Provide the (X, Y) coordinate of the cell's center where the given text is located.  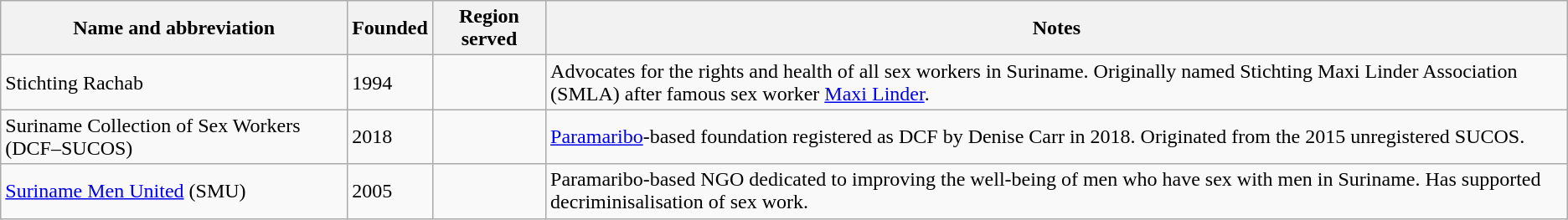
2005 (390, 191)
Paramaribo-based NGO dedicated to improving the well-being of men who have sex with men in Suriname. Has supported decriminisalisation of sex work. (1057, 191)
Stichting Rachab (174, 82)
1994 (390, 82)
Name and abbreviation (174, 28)
Paramaribo-based foundation registered as DCF by Denise Carr in 2018. Originated from the 2015 unregistered SUCOS. (1057, 137)
Region served (489, 28)
2018 (390, 137)
Founded (390, 28)
Suriname Collection of Sex Workers (DCF–SUCOS) (174, 137)
Suriname Men United (SMU) (174, 191)
Notes (1057, 28)
